Determine the (X, Y) coordinate at the center of the cell enclosing the given text.  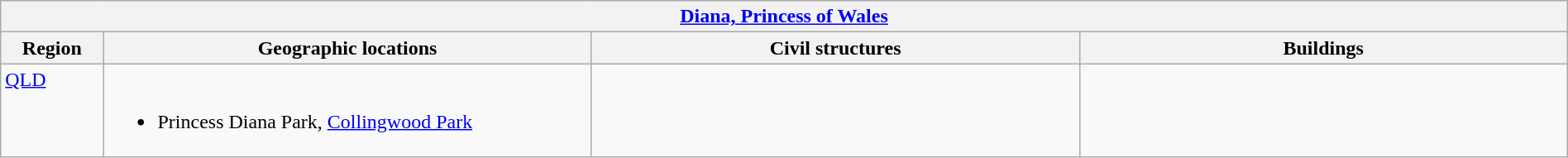
Geographic locations (347, 48)
QLD (52, 111)
Civil structures (835, 48)
Buildings (1323, 48)
Region (52, 48)
Diana, Princess of Wales (784, 17)
Princess Diana Park, Collingwood Park (347, 111)
